Find where the given text appears and provide that cell's center as (X, Y) coordinate. 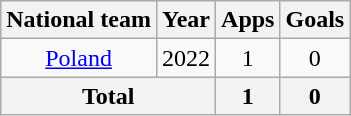
2022 (186, 58)
Apps (248, 20)
Year (186, 20)
Poland (79, 58)
Goals (315, 20)
Total (108, 96)
National team (79, 20)
